Capture the cell that displays the provided text and extract its (x, y) central coordinate. 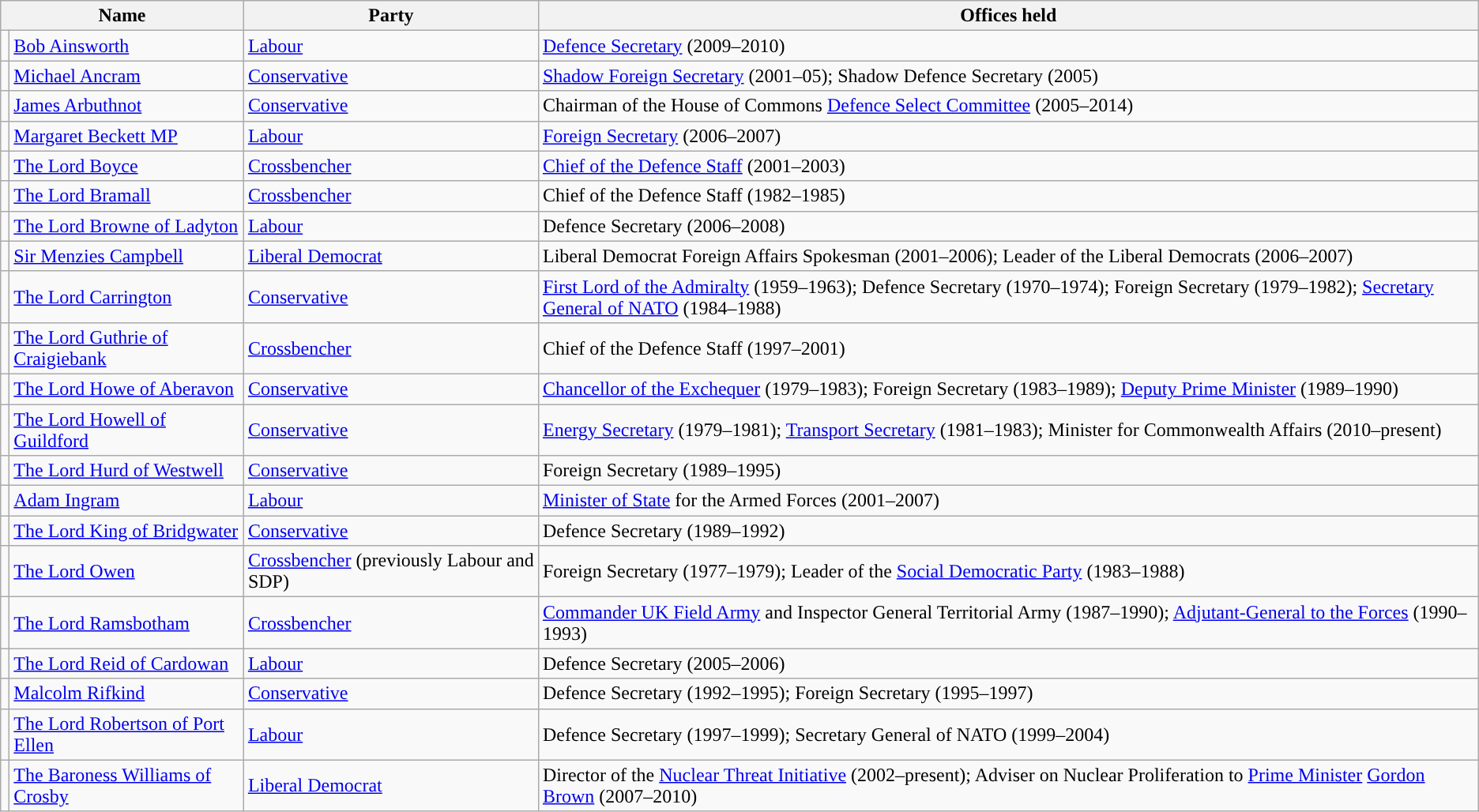
The Lord Browne of Ladyton (126, 226)
Party (390, 16)
The Lord Carrington (126, 297)
The Baroness Williams of Crosby (126, 785)
The Lord Bramall (126, 196)
Malcolm Rifkind (126, 694)
Chairman of the House of Commons Defence Select Committee (2005–2014) (1008, 106)
Foreign Secretary (1977–1979); Leader of the Social Democratic Party (1983–1988) (1008, 572)
Defence Secretary (2006–2008) (1008, 226)
Defence Secretary (1997–1999); Secretary General of NATO (1999–2004) (1008, 735)
Director of the Nuclear Threat Initiative (2002–present); Adviser on Nuclear Proliferation to Prime Minister Gordon Brown (2007–2010) (1008, 785)
The Lord Owen (126, 572)
The Lord Howell of Guildford (126, 430)
The Lord Reid of Cardowan (126, 664)
Chief of the Defence Staff (1997–2001) (1008, 348)
The Lord Hurd of Westwell (126, 471)
Commander UK Field Army and Inspector General Territorial Army (1987–1990); Adjutant-General to the Forces (1990–1993) (1008, 622)
Offices held (1008, 16)
The Lord Howe of Aberavon (126, 389)
Defence Secretary (1992–1995); Foreign Secretary (1995–1997) (1008, 694)
The Lord Ramsbotham (126, 622)
The Lord King of Bridgwater (126, 531)
Bob Ainsworth (126, 46)
Chancellor of the Exchequer (1979–1983); Foreign Secretary (1983–1989); Deputy Prime Minister (1989–1990) (1008, 389)
Margaret Beckett MP (126, 136)
Minister of State for the Armed Forces (2001–2007) (1008, 501)
Name (122, 16)
Adam Ingram (126, 501)
Energy Secretary (1979–1981); Transport Secretary (1981–1983); Minister for Commonwealth Affairs (2010–present) (1008, 430)
Chief of the Defence Staff (1982–1985) (1008, 196)
First Lord of the Admiralty (1959–1963); Defence Secretary (1970–1974); Foreign Secretary (1979–1982); Secretary General of NATO (1984–1988) (1008, 297)
Shadow Foreign Secretary (2001–05); Shadow Defence Secretary (2005) (1008, 76)
Foreign Secretary (1989–1995) (1008, 471)
Chief of the Defence Staff (2001–2003) (1008, 166)
The Lord Robertson of Port Ellen (126, 735)
The Lord Boyce (126, 166)
Defence Secretary (2005–2006) (1008, 664)
James Arbuthnot (126, 106)
Michael Ancram (126, 76)
Defence Secretary (1989–1992) (1008, 531)
Defence Secretary (2009–2010) (1008, 46)
Foreign Secretary (2006–2007) (1008, 136)
Sir Menzies Campbell (126, 256)
Liberal Democrat Foreign Affairs Spokesman (2001–2006); Leader of the Liberal Democrats (2006–2007) (1008, 256)
Crossbencher (previously Labour and SDP) (390, 572)
The Lord Guthrie of Craigiebank (126, 348)
